Find where the given text appears and provide that cell's center as [x, y] coordinate. 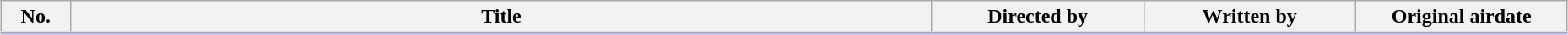
Original airdate [1462, 17]
Title [501, 17]
No. [35, 17]
Written by [1249, 17]
Directed by [1038, 17]
